Output the [x, y] coordinate of the center of the cell containing the given text.  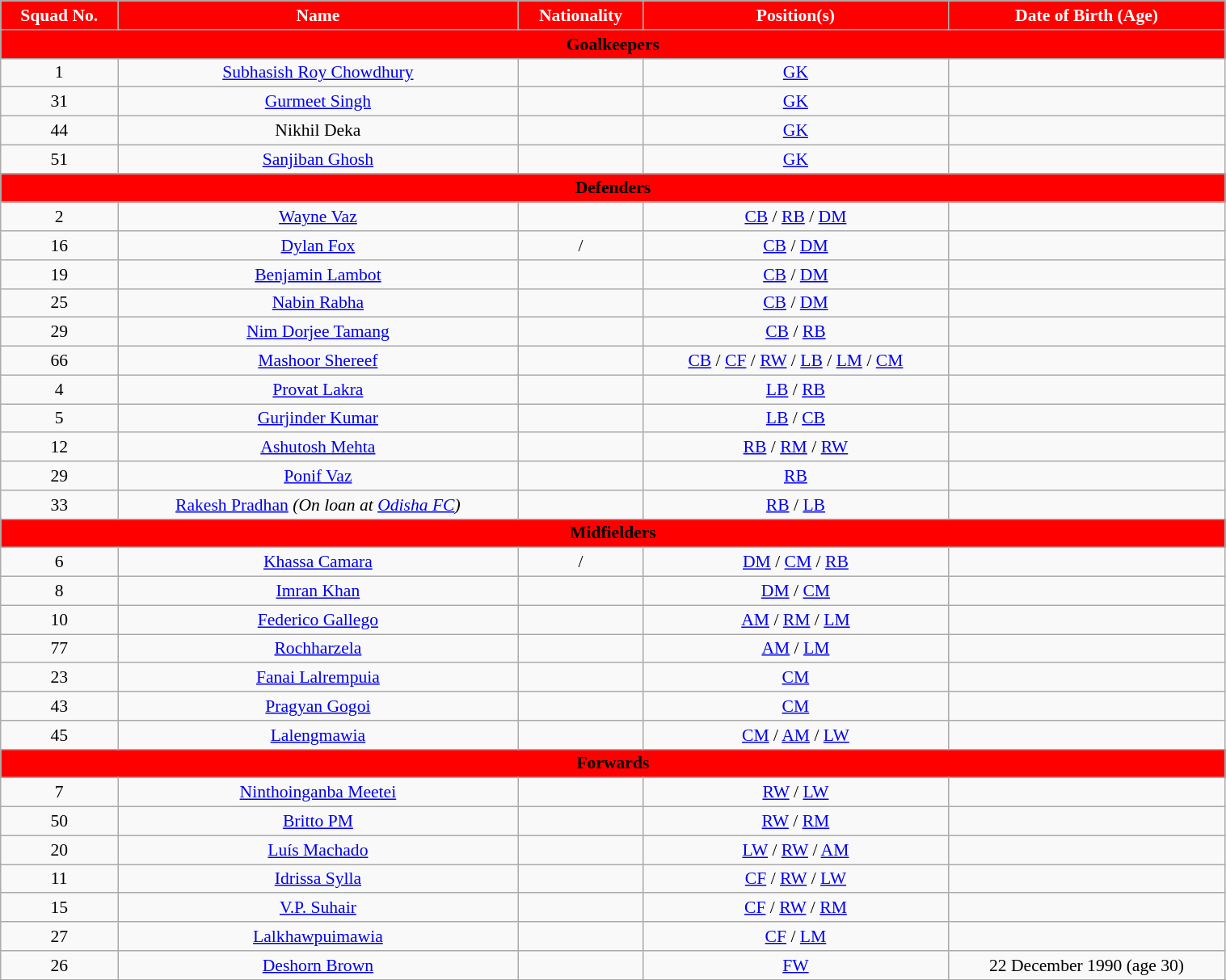
51 [60, 159]
27 [60, 936]
15 [60, 908]
Nabin Rabha [318, 303]
Goalkeepers [613, 44]
RW / LW [795, 793]
Date of Birth (Age) [1086, 15]
Khassa Camara [318, 562]
1 [60, 73]
CF / LM [795, 936]
12 [60, 448]
50 [60, 822]
22 December 1990 (age 30) [1086, 965]
Gurmeet Singh [318, 102]
Britto PM [318, 822]
Ashutosh Mehta [318, 448]
Nationality [580, 15]
LW / RW / AM [795, 850]
20 [60, 850]
Federico Gallego [318, 620]
RB / LB [795, 505]
Forwards [613, 763]
Ponif Vaz [318, 476]
44 [60, 131]
DM / CM / RB [795, 562]
11 [60, 879]
19 [60, 275]
Idrissa Sylla [318, 879]
V.P. Suhair [318, 908]
7 [60, 793]
5 [60, 418]
Nikhil Deka [318, 131]
Provat Lakra [318, 389]
Name [318, 15]
66 [60, 361]
RB / RM / RW [795, 448]
Fanai Lalrempuia [318, 678]
26 [60, 965]
4 [60, 389]
Lalkhawpuimawia [318, 936]
CF / RW / LW [795, 879]
Rakesh Pradhan (On loan at Odisha FC) [318, 505]
Ninthoinganba Meetei [318, 793]
LB / RB [795, 389]
RW / RM [795, 822]
Lalengmawia [318, 735]
RB [795, 476]
Nim Dorjee Tamang [318, 332]
Luís Machado [318, 850]
AM / LM [795, 649]
Pragyan Gogoi [318, 706]
10 [60, 620]
Imran Khan [318, 591]
FW [795, 965]
Position(s) [795, 15]
31 [60, 102]
Wayne Vaz [318, 217]
33 [60, 505]
Benjamin Lambot [318, 275]
Squad No. [60, 15]
CF / RW / RM [795, 908]
Mashoor Shereef [318, 361]
Gurjinder Kumar [318, 418]
43 [60, 706]
DM / CM [795, 591]
Midfielders [613, 533]
Deshorn Brown [318, 965]
Rochharzela [318, 649]
CM / AM / LW [795, 735]
25 [60, 303]
Defenders [613, 188]
AM / RM / LM [795, 620]
LB / CB [795, 418]
6 [60, 562]
CB / RB / DM [795, 217]
Dylan Fox [318, 246]
45 [60, 735]
Sanjiban Ghosh [318, 159]
Subhasish Roy Chowdhury [318, 73]
16 [60, 246]
77 [60, 649]
2 [60, 217]
CB / RB [795, 332]
CB / CF / RW / LB / LM / CM [795, 361]
8 [60, 591]
23 [60, 678]
